Capture the cell that displays the provided text and extract its (x, y) central coordinate. 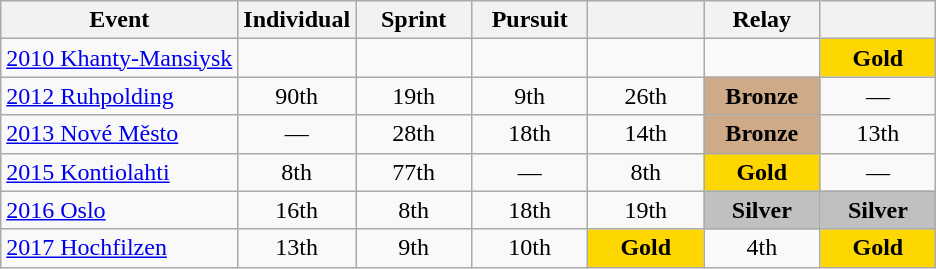
Pursuit (530, 20)
Relay (762, 20)
2015 Kontiolahti (120, 172)
77th (414, 172)
2017 Hochfilzen (120, 248)
Event (120, 20)
28th (414, 134)
90th (297, 96)
14th (646, 134)
2013 Nové Město (120, 134)
4th (762, 248)
2010 Khanty-Mansiysk (120, 58)
Individual (297, 20)
16th (297, 210)
Sprint (414, 20)
2016 Oslo (120, 210)
10th (530, 248)
2012 Ruhpolding (120, 96)
26th (646, 96)
